Locate the cell with the specified text and output its [X, Y] center coordinate. 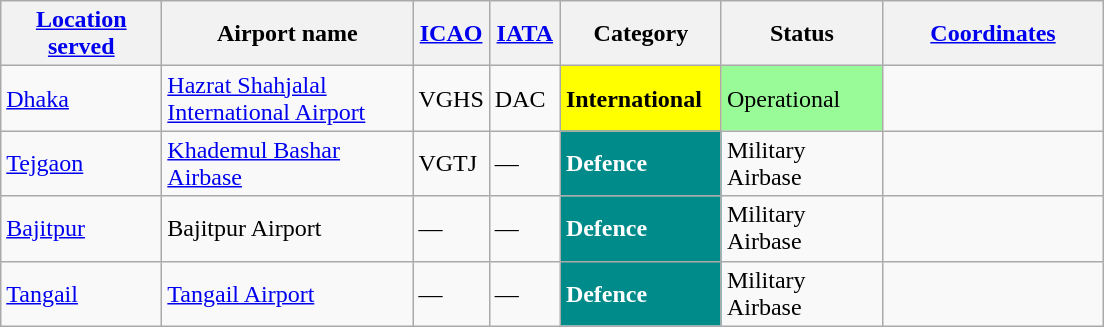
IATA [524, 34]
Khademul Bashar Airbase [288, 164]
Location served [82, 34]
Category [640, 34]
ICAO [451, 34]
Bajitpur [82, 228]
Tejgaon [82, 164]
Airport name [288, 34]
International [640, 98]
Coordinates [992, 34]
VGHS [451, 98]
Operational [802, 98]
Tangail Airport [288, 294]
DAC [524, 98]
VGTJ [451, 164]
Dhaka [82, 98]
Bajitpur Airport [288, 228]
Status [802, 34]
Tangail [82, 294]
Hazrat Shahjalal International Airport [288, 98]
